Output the (x, y) coordinate of the center of the cell containing the given text.  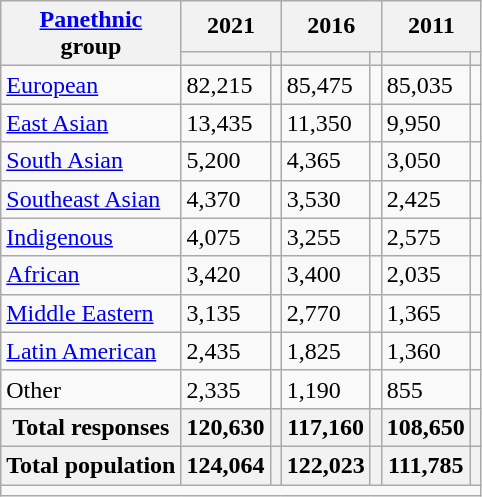
4,365 (326, 161)
2021 (231, 26)
Middle Eastern (91, 313)
5,200 (226, 161)
85,475 (326, 85)
108,650 (426, 427)
85,035 (426, 85)
2,435 (226, 351)
African (91, 275)
3,420 (226, 275)
Panethnicgroup (91, 34)
Other (91, 389)
2016 (331, 26)
117,160 (326, 427)
South Asian (91, 161)
82,215 (226, 85)
3,255 (326, 237)
1,365 (426, 313)
Indigenous (91, 237)
3,400 (326, 275)
9,950 (426, 123)
1,360 (426, 351)
2011 (431, 26)
East Asian (91, 123)
1,825 (326, 351)
4,370 (226, 199)
122,023 (326, 465)
Total population (91, 465)
855 (426, 389)
European (91, 85)
2,035 (426, 275)
Latin American (91, 351)
11,350 (326, 123)
2,575 (426, 237)
1,190 (326, 389)
4,075 (226, 237)
124,064 (226, 465)
13,435 (226, 123)
Southeast Asian (91, 199)
Total responses (91, 427)
2,335 (226, 389)
3,530 (326, 199)
2,770 (326, 313)
2,425 (426, 199)
111,785 (426, 465)
3,135 (226, 313)
120,630 (226, 427)
3,050 (426, 161)
